For the text-containing cell, return its midpoint in (x, y) coordinate format. 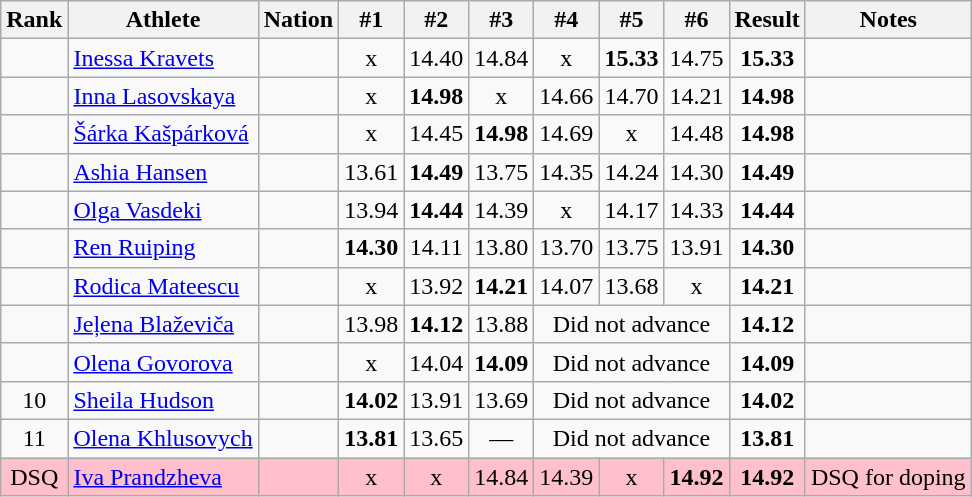
13.65 (436, 438)
Iva Prandzheva (163, 477)
14.75 (696, 58)
Olena Khlusovych (163, 438)
14.69 (566, 134)
14.40 (436, 58)
10 (34, 400)
#2 (436, 20)
14.33 (696, 210)
DSQ (34, 477)
Olena Govorova (163, 362)
13.94 (372, 210)
Inna Lasovskaya (163, 96)
Nation (298, 20)
13.68 (632, 286)
13.80 (502, 248)
14.11 (436, 248)
Jeļena Blaževiča (163, 324)
Notes (888, 20)
Athlete (163, 20)
Ren Ruiping (163, 248)
13.61 (372, 172)
Ashia Hansen (163, 172)
13.70 (566, 248)
Šárka Kašpárková (163, 134)
14.07 (566, 286)
14.45 (436, 134)
#3 (502, 20)
Inessa Kravets (163, 58)
Sheila Hudson (163, 400)
11 (34, 438)
Result (767, 20)
13.98 (372, 324)
14.04 (436, 362)
#5 (632, 20)
14.48 (696, 134)
14.24 (632, 172)
Olga Vasdeki (163, 210)
Rodica Mateescu (163, 286)
14.70 (632, 96)
#1 (372, 20)
— (502, 438)
Rank (34, 20)
14.35 (566, 172)
#4 (566, 20)
14.17 (632, 210)
13.92 (436, 286)
DSQ for doping (888, 477)
13.88 (502, 324)
13.69 (502, 400)
#6 (696, 20)
14.66 (566, 96)
